Detect which cell encompasses the target text, then output its [X, Y] center coordinate. 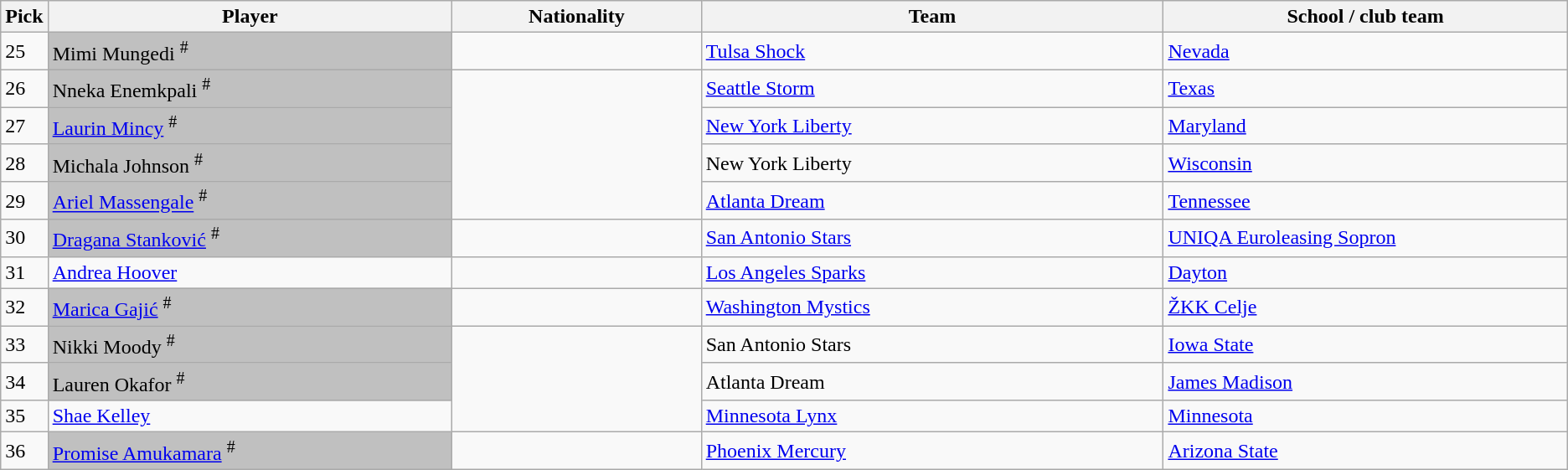
Mimi Mungedi # [250, 52]
30 [24, 238]
Nevada [1365, 52]
Marica Gajić # [250, 307]
Nikki Moody # [250, 345]
27 [24, 126]
Player [250, 17]
25 [24, 52]
Nneka Enemkpali # [250, 89]
Minnesota [1365, 416]
Laurin Mincy # [250, 126]
UNIQA Euroleasing Sopron [1365, 238]
Dayton [1365, 272]
31 [24, 272]
Tennessee [1365, 201]
Pick [24, 17]
James Madison [1365, 382]
Michala Johnson # [250, 163]
Tulsa Shock [932, 52]
29 [24, 201]
Seattle Storm [932, 89]
School / club team [1365, 17]
35 [24, 416]
Minnesota Lynx [932, 416]
ŽKK Celje [1365, 307]
Andrea Hoover [250, 272]
34 [24, 382]
Dragana Stanković # [250, 238]
32 [24, 307]
Lauren Okafor # [250, 382]
36 [24, 451]
Phoenix Mercury [932, 451]
Ariel Massengale # [250, 201]
Maryland [1365, 126]
Shae Kelley [250, 416]
Promise Amukamara # [250, 451]
Iowa State [1365, 345]
28 [24, 163]
33 [24, 345]
Team [932, 17]
Wisconsin [1365, 163]
Los Angeles Sparks [932, 272]
Washington Mystics [932, 307]
Texas [1365, 89]
Arizona State [1365, 451]
26 [24, 89]
Nationality [576, 17]
